Return the [X, Y] coordinate for the center point of the cell that contains the specified text.  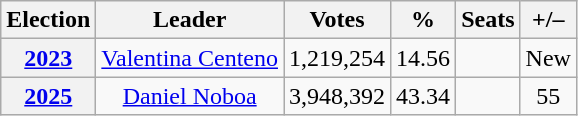
1,219,254 [338, 58]
Leader [190, 20]
43.34 [424, 96]
% [424, 20]
55 [548, 96]
Seats [488, 20]
Votes [338, 20]
2023 [48, 58]
Daniel Noboa [190, 96]
Valentina Centeno [190, 58]
Election [48, 20]
New [548, 58]
2025 [48, 96]
14.56 [424, 58]
3,948,392 [338, 96]
+/– [548, 20]
